Return the (X, Y) coordinate for the center point of the cell that contains the specified text.  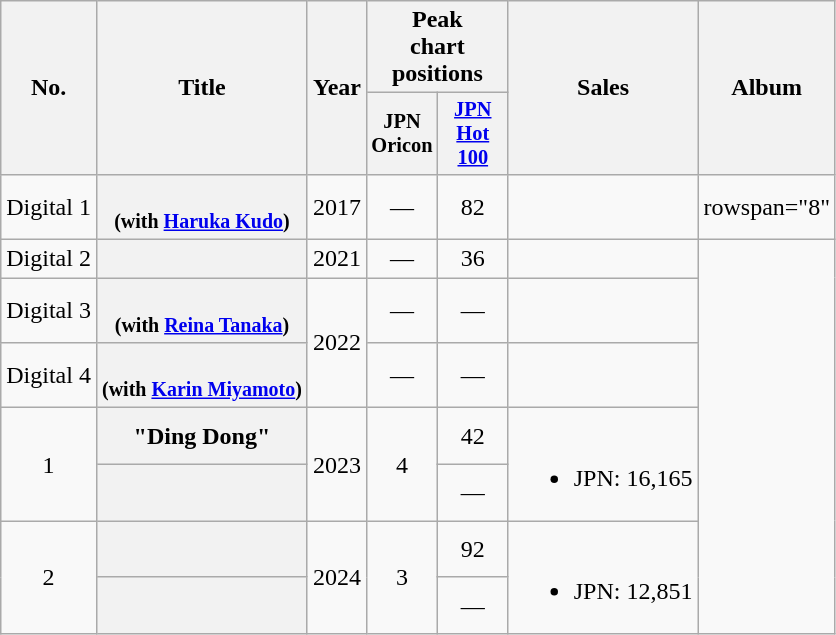
Year (336, 88)
(with Reina Tanaka) (202, 310)
1 (49, 464)
Digital 1 (49, 206)
(with Karin Miyamoto) (202, 376)
rowspan="8" (767, 206)
"Ding Dong" (202, 436)
4 (402, 464)
No. (49, 88)
2 (49, 578)
2022 (336, 343)
JPN Oricon (402, 134)
2023 (336, 464)
92 (472, 550)
Digital 3 (49, 310)
Digital 4 (49, 376)
Digital 2 (49, 259)
Sales (603, 88)
82 (472, 206)
JPN: 16,165 (603, 464)
JPN: 12,851 (603, 578)
42 (472, 436)
JPN Hot 100 (472, 134)
Album (767, 88)
(with Haruka Kudo) (202, 206)
36 (472, 259)
2017 (336, 206)
2021 (336, 259)
3 (402, 578)
Peak chart positions (438, 47)
Title (202, 88)
2024 (336, 578)
